Scan for the cell matching the given text and deliver its [X, Y] coordinate at center. 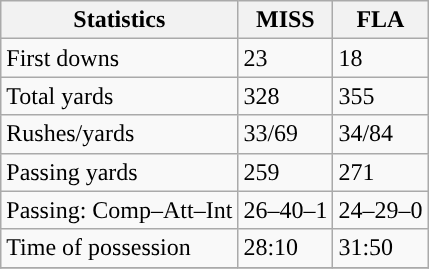
28:10 [286, 248]
33/69 [286, 134]
Passing: Comp–Att–Int [120, 210]
23 [286, 58]
Statistics [120, 20]
24–29–0 [380, 210]
Rushes/yards [120, 134]
Total yards [120, 96]
Passing yards [120, 172]
355 [380, 96]
Time of possession [120, 248]
First downs [120, 58]
31:50 [380, 248]
271 [380, 172]
FLA [380, 20]
MISS [286, 20]
259 [286, 172]
34/84 [380, 134]
18 [380, 58]
328 [286, 96]
26–40–1 [286, 210]
